Locate the cell with the specified text and output its [X, Y] center coordinate. 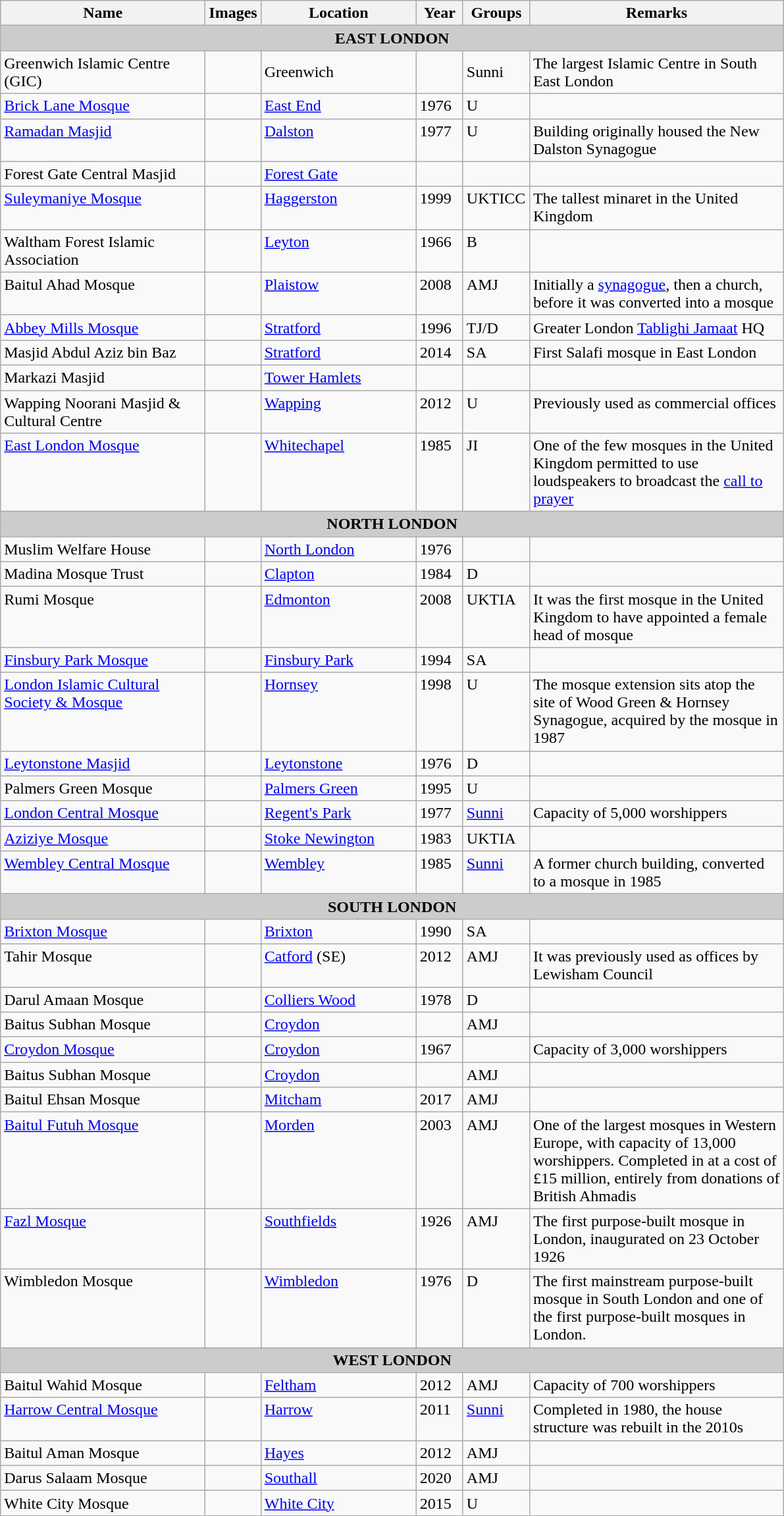
East End [338, 106]
Morden [338, 1160]
Southall [338, 1478]
Previously used as commercial offices [656, 411]
1998 [440, 711]
Baitul Aman Mosque [103, 1453]
The first purpose-built mosque in London, inaugurated on 23 October 1926 [656, 1239]
2015 [440, 1503]
Hornsey [338, 711]
Baitul Futuh Mosque [103, 1160]
One of the few mosques in the United Kingdom permitted to use loudspeakers to broadcast the call to prayer [656, 473]
Palmers Green [338, 788]
1994 [440, 660]
2003 [440, 1160]
Regent's Park [338, 813]
The mosque extension sits atop the site of Wood Green & Hornsey Synagogue, acquired by the mosque in 1987 [656, 711]
Whitechapel [338, 473]
Darul Amaan Mosque [103, 999]
1999 [440, 208]
Building originally housed the New Dalston Synagogue [656, 140]
Finsbury Park Mosque [103, 660]
2014 [440, 352]
Masjid Abdul Aziz bin Baz [103, 352]
Plaistow [338, 294]
1978 [440, 999]
First Salafi mosque in East London [656, 352]
Baitul Wahid Mosque [103, 1385]
Madina Mosque Trust [103, 574]
East London Mosque [103, 473]
Year [440, 13]
Capacity of 3,000 worshippers [656, 1050]
A former church building, converted to a mosque in 1985 [656, 872]
Location [338, 13]
1990 [440, 931]
Clapton [338, 574]
Aziziye Mosque [103, 838]
Tahir Mosque [103, 965]
Brixton [338, 931]
1926 [440, 1239]
The tallest minaret in the United Kingdom [656, 208]
1966 [440, 250]
1983 [440, 838]
Leytonstone Masjid [103, 763]
B [496, 250]
Abbey Mills Mosque [103, 327]
Stoke Newington [338, 838]
Croydon Mosque [103, 1050]
Forest Gate Central Masjid [103, 174]
Harrow [338, 1419]
Wapping [338, 411]
Greater London Tablighi Jamaat HQ [656, 327]
Name [103, 13]
Mitcham [338, 1100]
It was the first mosque in the United Kingdom to have appointed a female head of mosque [656, 617]
1995 [440, 788]
Wimbledon [338, 1308]
1967 [440, 1050]
WEST LONDON [392, 1360]
Wembley [338, 872]
Dalston [338, 140]
Baitul Ahad Mosque [103, 294]
2017 [440, 1100]
Southfields [338, 1239]
Colliers Wood [338, 999]
Baitul Ehsan Mosque [103, 1100]
Initially a synagogue, then a church, before it was converted into a mosque [656, 294]
Brixton Mosque [103, 931]
UKTICC [496, 208]
Capacity of 700 worshippers [656, 1385]
Palmers Green Mosque [103, 788]
Wimbledon Mosque [103, 1308]
NORTH LONDON [392, 524]
EAST LONDON [392, 38]
Brick Lane Mosque [103, 106]
Feltham [338, 1385]
Hayes [338, 1453]
Wembley Central Mosque [103, 872]
2011 [440, 1419]
Remarks [656, 13]
Leyton [338, 250]
Wapping Noorani Masjid & Cultural Centre [103, 411]
2020 [440, 1478]
Waltham Forest Islamic Association [103, 250]
Muslim Welfare House [103, 549]
JI [496, 473]
1984 [440, 574]
Tower Hamlets [338, 377]
Suleymaniye Mosque [103, 208]
White City Mosque [103, 1503]
Harrow Central Mosque [103, 1419]
Catford (SE) [338, 965]
Markazi Masjid [103, 377]
White City [338, 1503]
Completed in 1980, the house structure was rebuilt in the 2010s [656, 1419]
Fazl Mosque [103, 1239]
The largest Islamic Centre in South East London [656, 72]
North London [338, 549]
Groups [496, 13]
TJ/D [496, 327]
Haggerston [338, 208]
Images [233, 13]
Darus Salaam Mosque [103, 1478]
Capacity of 5,000 worshippers [656, 813]
Forest Gate [338, 174]
Ramadan Masjid [103, 140]
SOUTH LONDON [392, 906]
Rumi Mosque [103, 617]
Greenwich Islamic Centre (GIC) [103, 72]
London Islamic Cultural Society & Mosque [103, 711]
Edmonton [338, 617]
Greenwich [338, 72]
London Central Mosque [103, 813]
Finsbury Park [338, 660]
It was previously used as offices by Lewisham Council [656, 965]
The first mainstream purpose-built mosque in South London and one of the first purpose-built mosques in London. [656, 1308]
Leytonstone [338, 763]
1996 [440, 327]
